Extract the (X, Y) coordinate from the center of the cell holding the provided text.  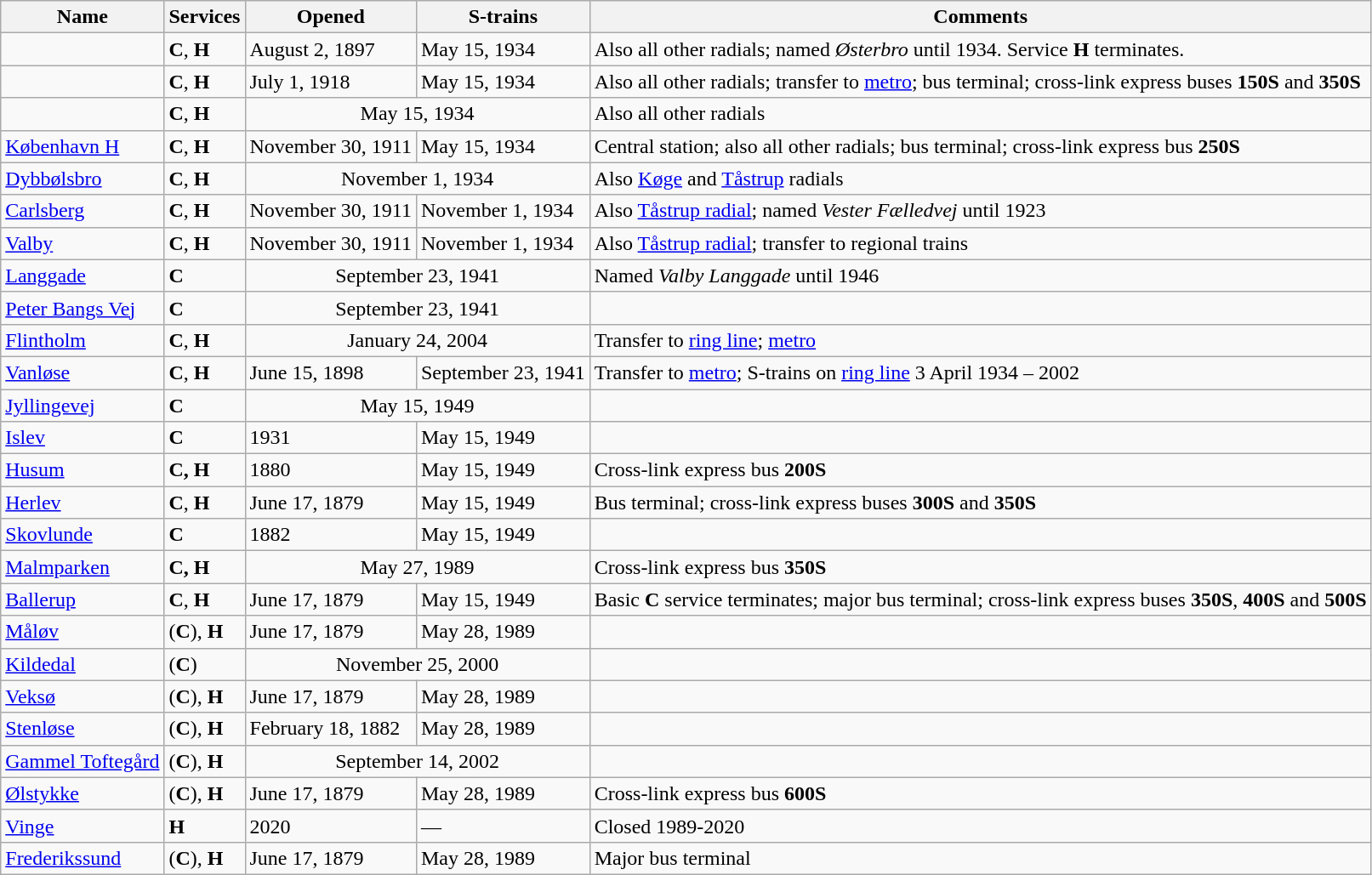
Langgade (83, 276)
Also Tåstrup radial; transfer to regional trains (980, 243)
Herlev (83, 503)
Comments (980, 17)
Name (83, 17)
Gammel Toftegård (83, 761)
September 14, 2002 (417, 761)
Named Valby Langgade until 1946 (980, 276)
Vanløse (83, 372)
2020 (330, 826)
Also all other radials (980, 114)
Ballerup (83, 599)
November 25, 2000 (417, 664)
July 1, 1918 (330, 82)
Kildedal (83, 664)
(C) (204, 664)
Major bus terminal (980, 858)
Also Køge and Tåstrup radials (980, 179)
København H (83, 146)
Veksø (83, 696)
Cross-link express bus 350S (980, 567)
Also Tåstrup radial; named Vester Fælledvej until 1923 (980, 211)
Jyllingevej (83, 406)
Cross-link express bus 200S (980, 470)
Also all other radials; transfer to metro; bus terminal; cross-link express buses 150S and 350S (980, 82)
Cross-link express bus 600S (980, 793)
Valby (83, 243)
Transfer to ring line; metro (980, 340)
Malmparken (83, 567)
Central station; also all other radials; bus terminal; cross-link express bus 250S (980, 146)
Transfer to metro; S-trains on ring line 3 April 1934 – 2002 (980, 372)
Services (204, 17)
1880 (330, 470)
Closed 1989-2020 (980, 826)
S-trains (503, 17)
Islev (83, 438)
Dybbølsbro (83, 179)
— (503, 826)
Stenløse (83, 729)
Skovlunde (83, 535)
Vinge (83, 826)
Ølstykke (83, 793)
Basic C service terminates; major bus terminal; cross-link express buses 350S, 400S and 500S (980, 599)
Carlsberg (83, 211)
H (204, 826)
Husum (83, 470)
August 2, 1897 (330, 49)
Måløv (83, 632)
Opened (330, 17)
Frederikssund (83, 858)
May 27, 1989 (417, 567)
Peter Bangs Vej (83, 308)
Bus terminal; cross-link express buses 300S and 350S (980, 503)
February 18, 1882 (330, 729)
Flintholm (83, 340)
1882 (330, 535)
June 15, 1898 (330, 372)
1931 (330, 438)
January 24, 2004 (417, 340)
Also all other radials; named Østerbro until 1934. Service H terminates. (980, 49)
